Search for the cell housing the specified text and yield its [X, Y] center coordinate. 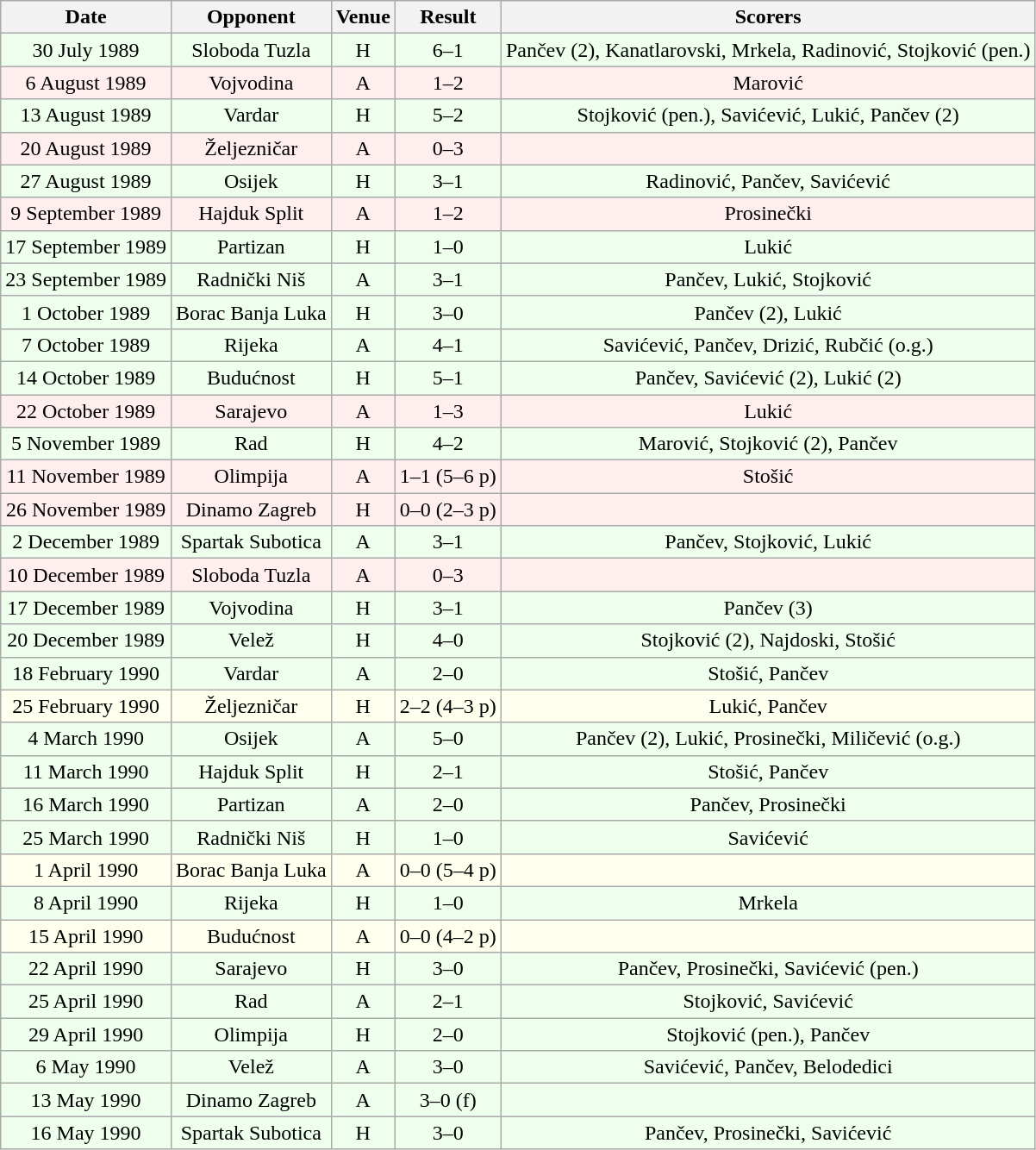
1–3 [448, 411]
0–0 (4–2 p) [448, 935]
6 May 1990 [86, 1067]
11 March 1990 [86, 772]
0–0 (5–4 p) [448, 870]
30 July 1989 [86, 50]
4–2 [448, 444]
20 August 1989 [86, 148]
2–2 (4–3 p) [448, 706]
8 April 1990 [86, 903]
4–0 [448, 641]
14 October 1989 [86, 378]
5–1 [448, 378]
25 April 1990 [86, 1002]
9 September 1989 [86, 214]
Pančev (2), Kanatlarovski, Mrkela, Radinović, Stojković (pen.) [768, 50]
6 August 1989 [86, 83]
Pančev, Stojković, Lukić [768, 542]
22 October 1989 [86, 411]
Pančev (2), Lukić [768, 312]
Lukić, Pančev [768, 706]
Stojković (pen.), Pančev [768, 1034]
Pančev, Savićević (2), Lukić (2) [768, 378]
18 February 1990 [86, 673]
1 October 1989 [86, 312]
Stojković, Savićević [768, 1002]
1 April 1990 [86, 870]
Pančev (2), Lukić, Prosinečki, Miličević (o.g.) [768, 739]
20 December 1989 [86, 641]
1–1 (5–6 p) [448, 477]
23 September 1989 [86, 279]
Stojković (2), Najdoski, Stošić [768, 641]
Savićević [768, 837]
25 February 1990 [86, 706]
Scorers [768, 17]
Prosinečki [768, 214]
11 November 1989 [86, 477]
5–2 [448, 116]
5–0 [448, 739]
Pančev, Prosinečki [768, 804]
Date [86, 17]
Result [448, 17]
4 March 1990 [86, 739]
Savićević, Pančev, Belodedici [768, 1067]
0–0 (2–3 p) [448, 509]
Savićević, Pančev, Drizić, Rubčić (o.g.) [768, 345]
Opponent [251, 17]
10 December 1989 [86, 575]
5 November 1989 [86, 444]
Venue [363, 17]
Stošić [768, 477]
3–0 (f) [448, 1100]
13 May 1990 [86, 1100]
15 April 1990 [86, 935]
Pančev, Prosinečki, Savićević (pen.) [768, 969]
17 December 1989 [86, 608]
Pančev, Lukić, Stojković [768, 279]
27 August 1989 [86, 181]
4–1 [448, 345]
22 April 1990 [86, 969]
7 October 1989 [86, 345]
26 November 1989 [86, 509]
Mrkela [768, 903]
Pančev, Prosinečki, Savićević [768, 1133]
2 December 1989 [86, 542]
Marović [768, 83]
Radinović, Pančev, Savićević [768, 181]
16 March 1990 [86, 804]
Pančev (3) [768, 608]
Stojković (pen.), Savićević, Lukić, Pančev (2) [768, 116]
25 March 1990 [86, 837]
29 April 1990 [86, 1034]
13 August 1989 [86, 116]
Marović, Stojković (2), Pančev [768, 444]
6–1 [448, 50]
16 May 1990 [86, 1133]
17 September 1989 [86, 247]
